Scan for the cell matching the given text and deliver its [X, Y] coordinate at center. 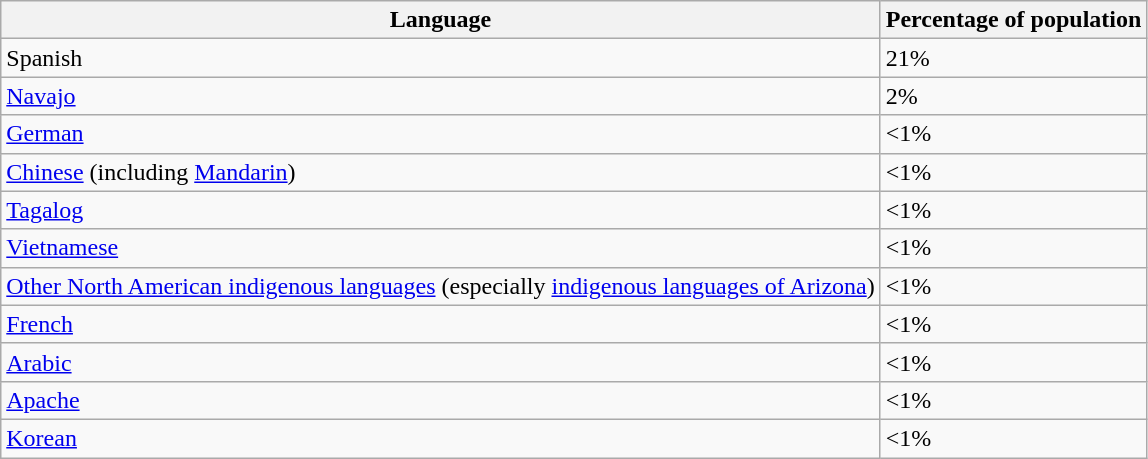
Language [440, 20]
Tagalog [440, 210]
German [440, 134]
Arabic [440, 362]
2% [1014, 96]
Chinese (including Mandarin) [440, 172]
Navajo [440, 96]
Apache [440, 400]
Spanish [440, 58]
Other North American indigenous languages (especially indigenous languages of Arizona) [440, 286]
Vietnamese [440, 248]
Percentage of population [1014, 20]
Korean [440, 438]
French [440, 324]
21% [1014, 58]
